Provide the (x, y) coordinate of the cell's center where the given text is located.  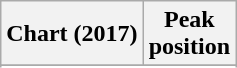
Peakposition (189, 34)
Chart (2017) (72, 34)
